From the cell containing the given text, extract its center point as [X, Y] coordinate. 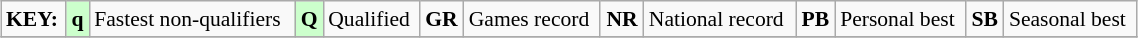
Seasonal best [1070, 19]
q [78, 19]
Qualified [371, 19]
KEY: [34, 19]
NR [622, 19]
National record [720, 19]
PB [816, 19]
Games record [532, 19]
Q [309, 19]
Personal best [900, 19]
Fastest non-qualifiers [192, 19]
SB [985, 19]
GR [442, 19]
